Scan for the cell matching the given text and deliver its (X, Y) coordinate at center. 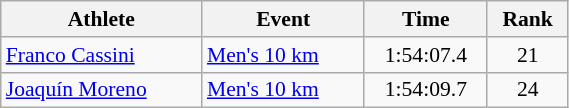
Athlete (102, 19)
Rank (528, 19)
Time (426, 19)
1:54:07.4 (426, 55)
Event (283, 19)
Joaquín Moreno (102, 90)
Franco Cassini (102, 55)
21 (528, 55)
1:54:09.7 (426, 90)
24 (528, 90)
